Locate the cell with the specified text and output its (x, y) center coordinate. 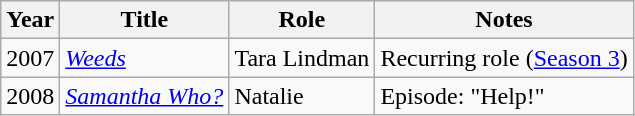
Natalie (302, 96)
Tara Lindman (302, 58)
Weeds (144, 58)
Notes (504, 20)
Samantha Who? (144, 96)
2007 (30, 58)
Episode: "Help!" (504, 96)
Year (30, 20)
Role (302, 20)
Title (144, 20)
2008 (30, 96)
Recurring role (Season 3) (504, 58)
